Find where the given text appears and provide that cell's center as (X, Y) coordinate. 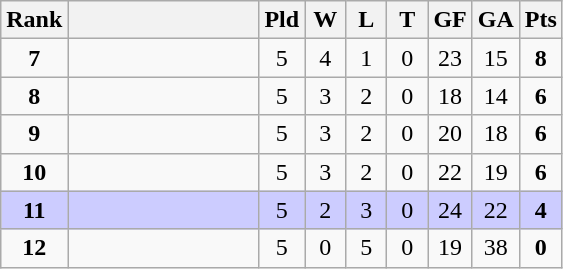
W (326, 20)
L (366, 20)
GA (496, 20)
GF (450, 20)
24 (450, 210)
Pts (540, 20)
T (408, 20)
23 (450, 58)
20 (450, 134)
1 (366, 58)
12 (34, 248)
38 (496, 248)
9 (34, 134)
Pld (282, 20)
10 (34, 172)
15 (496, 58)
14 (496, 96)
11 (34, 210)
7 (34, 58)
Rank (34, 20)
